Determine the (x, y) coordinate at the center of the cell enclosing the given text.  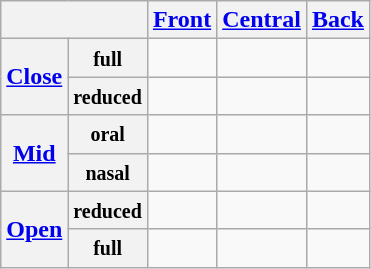
Front (182, 20)
nasal (108, 172)
oral (108, 134)
Mid (34, 153)
Open (34, 229)
Close (34, 77)
Back (338, 20)
Central (262, 20)
